Output the [x, y] coordinate of the center of the cell containing the given text.  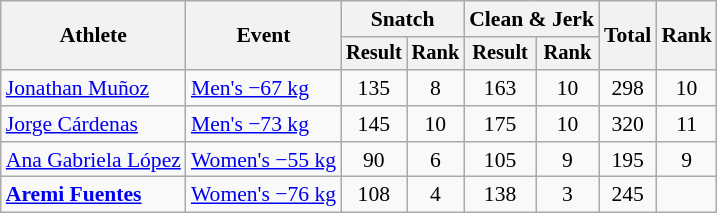
245 [628, 195]
4 [436, 195]
138 [500, 195]
Aremi Fuentes [94, 195]
Jonathan Muñoz [94, 88]
3 [568, 195]
195 [628, 160]
Ana Gabriela López [94, 160]
Event [264, 36]
11 [686, 124]
Women's −76 kg [264, 195]
108 [374, 195]
Jorge Cárdenas [94, 124]
Women's −55 kg [264, 160]
Athlete [94, 36]
145 [374, 124]
8 [436, 88]
Snatch [402, 19]
6 [436, 160]
Men's −73 kg [264, 124]
163 [500, 88]
Clean & Jerk [532, 19]
175 [500, 124]
298 [628, 88]
320 [628, 124]
135 [374, 88]
90 [374, 160]
Total [628, 36]
105 [500, 160]
Men's −67 kg [264, 88]
